From the cell containing the given text, extract its center point as (X, Y) coordinate. 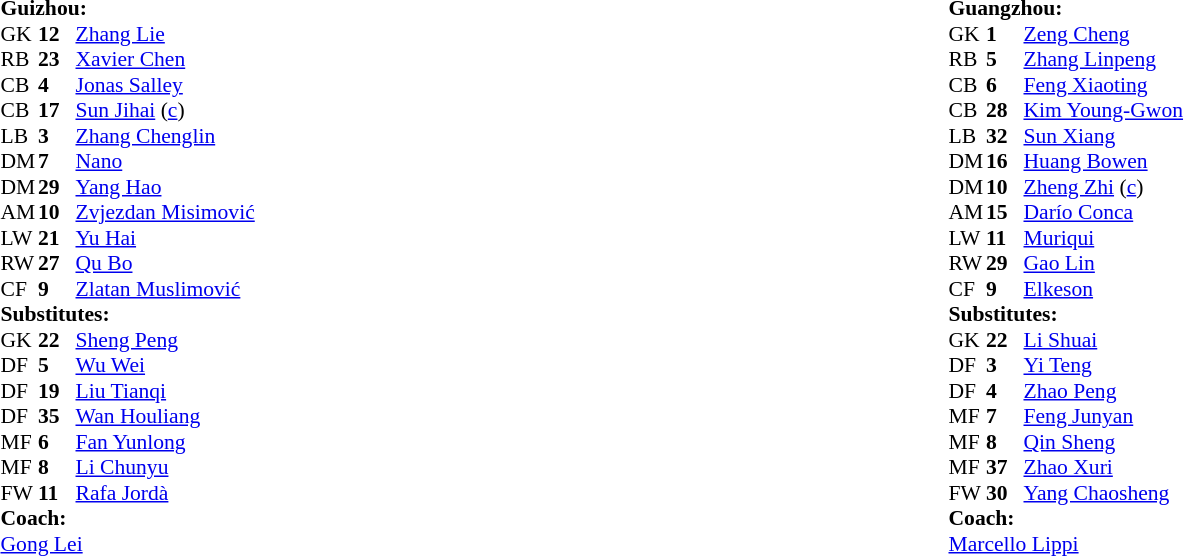
Zheng Zhi (c) (1104, 187)
23 (57, 59)
Rafa Jordà (166, 493)
Huang Bowen (1104, 161)
Elkeson (1104, 289)
Zhang Linpeng (1104, 59)
28 (1005, 111)
32 (1005, 136)
Liu Tianqi (166, 391)
Feng Xiaoting (1104, 85)
12 (57, 34)
15 (1005, 213)
Zhao Peng (1104, 391)
Wu Wei (166, 365)
Yang Chaosheng (1104, 493)
30 (1005, 493)
Nano (166, 161)
Zeng Cheng (1104, 34)
37 (1005, 467)
16 (1005, 161)
1 (1005, 34)
27 (57, 263)
Zhao Xuri (1104, 467)
Zvjezdan Misimović (166, 213)
Zhang Lie (166, 34)
Yu Hai (166, 238)
Zlatan Muslimović (166, 289)
Li Shuai (1104, 340)
Muriqui (1104, 238)
35 (57, 417)
Jonas Salley (166, 85)
19 (57, 391)
Feng Junyan (1104, 417)
Darío Conca (1104, 213)
Gao Lin (1104, 263)
Xavier Chen (166, 59)
Li Chunyu (166, 467)
Sheng Peng (166, 340)
Yi Teng (1104, 365)
Kim Young-Gwon (1104, 111)
Sun Jihai (c) (166, 111)
Fan Yunlong (166, 442)
Yang Hao (166, 187)
Qin Sheng (1104, 442)
Sun Xiang (1104, 136)
17 (57, 111)
Zhang Chenglin (166, 136)
Qu Bo (166, 263)
Wan Houliang (166, 417)
21 (57, 238)
